Capture the cell that displays the provided text and extract its [X, Y] central coordinate. 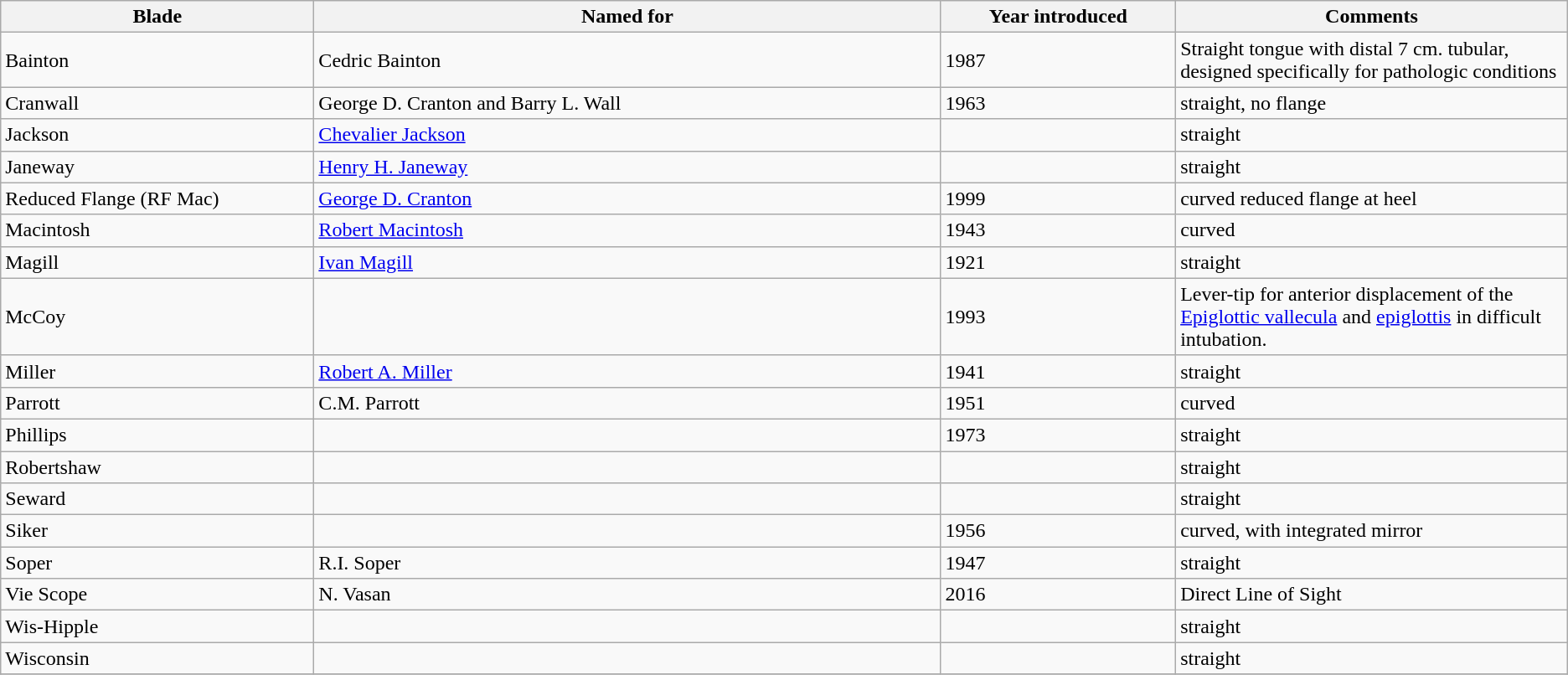
1947 [1059, 563]
1963 [1059, 103]
Robertshaw [157, 466]
curved reduced flange at heel [1372, 198]
Siker [157, 531]
1941 [1059, 371]
Miller [157, 371]
Year introduced [1059, 17]
Straight tongue with distal 7 cm. tubular, designed specifically for pathologic conditions [1372, 60]
Janeway [157, 167]
Vie Scope [157, 595]
1956 [1059, 531]
Direct Line of Sight [1372, 595]
Seward [157, 499]
Wisconsin [157, 658]
Magill [157, 262]
Blade [157, 17]
Cranwall [157, 103]
Henry H. Janeway [627, 167]
Robert Macintosh [627, 230]
Parrott [157, 403]
curved, with integrated mirror [1372, 531]
Comments [1372, 17]
1993 [1059, 317]
Bainton [157, 60]
1973 [1059, 435]
Soper [157, 563]
C.M. Parrott [627, 403]
Named for [627, 17]
Robert A. Miller [627, 371]
Jackson [157, 135]
Wis-Hipple [157, 626]
straight, no flange [1372, 103]
N. Vasan [627, 595]
Cedric Bainton [627, 60]
Macintosh [157, 230]
1999 [1059, 198]
1987 [1059, 60]
Lever-tip for anterior displacement of the Epiglottic vallecula and epiglottis in difficult intubation. [1372, 317]
George D. Cranton [627, 198]
George D. Cranton and Barry L. Wall [627, 103]
1921 [1059, 262]
Chevalier Jackson [627, 135]
2016 [1059, 595]
McCoy [157, 317]
Ivan Magill [627, 262]
Reduced Flange (RF Mac) [157, 198]
1943 [1059, 230]
R.I. Soper [627, 563]
Phillips [157, 435]
1951 [1059, 403]
